For the text-containing cell, return its midpoint in [X, Y] coordinate format. 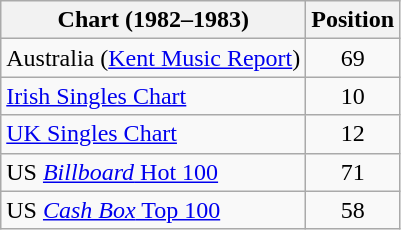
71 [353, 172]
Australia (Kent Music Report) [154, 58]
69 [353, 58]
10 [353, 96]
UK Singles Chart [154, 134]
Irish Singles Chart [154, 96]
US Billboard Hot 100 [154, 172]
US Cash Box Top 100 [154, 210]
Position [353, 20]
Chart (1982–1983) [154, 20]
58 [353, 210]
12 [353, 134]
